Identify which cell holds the provided text, then report its (X, Y) central coordinate. 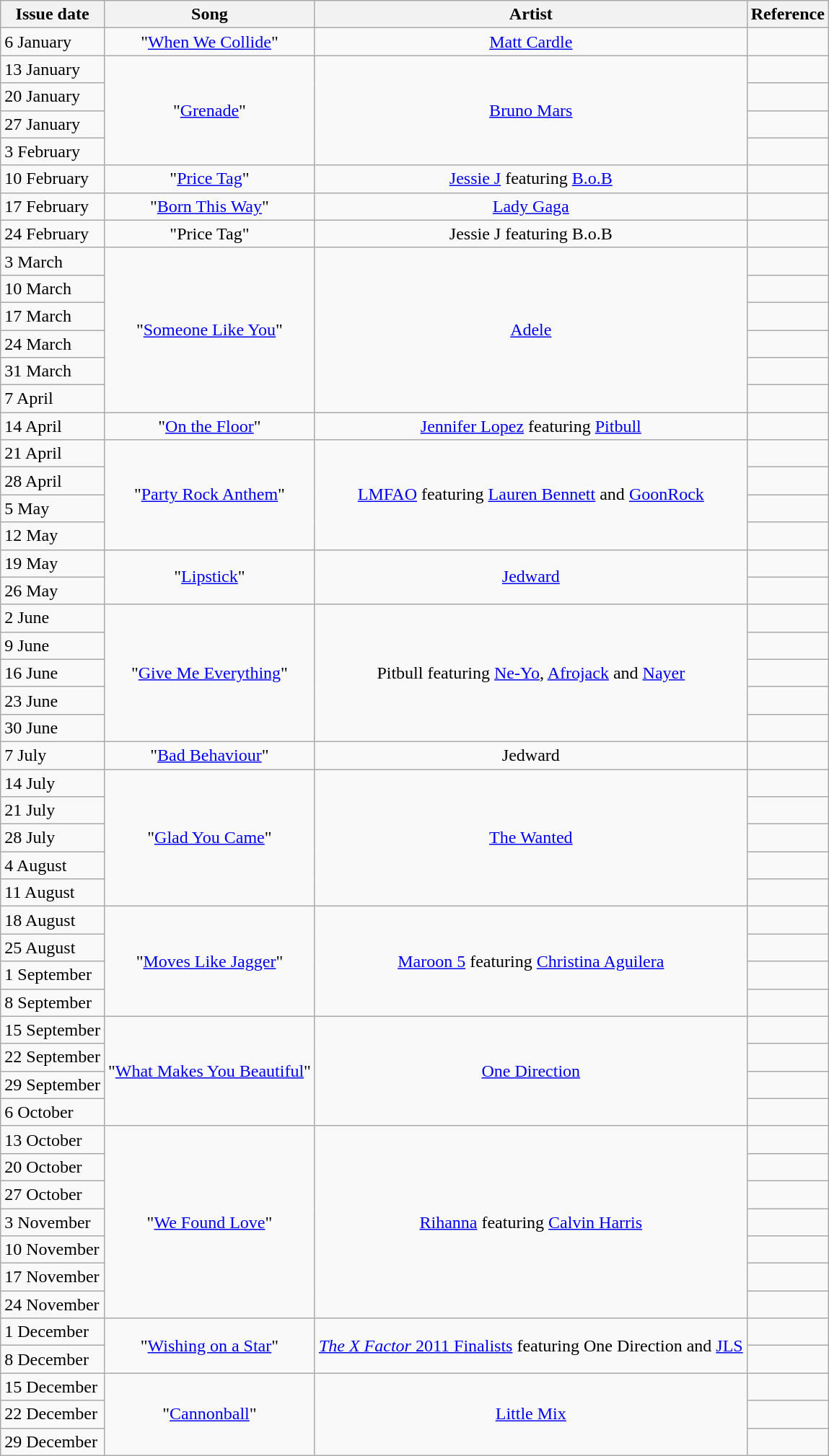
Reference (788, 14)
23 June (53, 700)
"What Makes You Beautiful" (209, 1071)
20 January (53, 97)
22 December (53, 1414)
"When We Collide" (209, 42)
1 September (53, 975)
"Give Me Everything" (209, 673)
13 January (53, 69)
LMFAO featuring Lauren Bennett and GoonRock (531, 495)
"Moves Like Jagger" (209, 961)
"Grenade" (209, 110)
Matt Cardle (531, 42)
27 October (53, 1194)
Little Mix (531, 1414)
"Lipstick" (209, 577)
24 November (53, 1305)
3 November (53, 1222)
19 May (53, 563)
14 April (53, 426)
"On the Floor" (209, 426)
20 October (53, 1167)
"We Found Love" (209, 1222)
Issue date (53, 14)
Lady Gaga (531, 206)
29 December (53, 1442)
The X Factor 2011 Finalists featuring One Direction and JLS (531, 1346)
26 May (53, 591)
Jennifer Lopez featuring Pitbull (531, 426)
"Cannonball" (209, 1414)
9 June (53, 645)
18 August (53, 920)
Adele (531, 330)
12 May (53, 536)
"Born This Way" (209, 206)
5 May (53, 508)
7 April (53, 399)
10 February (53, 179)
Bruno Mars (531, 110)
28 April (53, 481)
Pitbull featuring Ne-Yo, Afrojack and Nayer (531, 673)
3 February (53, 151)
11 August (53, 893)
"Wishing on a Star" (209, 1346)
"Party Rock Anthem" (209, 495)
27 January (53, 124)
7 July (53, 755)
Artist (531, 14)
13 October (53, 1139)
1 December (53, 1332)
One Direction (531, 1071)
3 March (53, 261)
24 March (53, 344)
6 January (53, 42)
"Someone Like You" (209, 330)
8 December (53, 1359)
"Bad Behaviour" (209, 755)
14 July (53, 782)
"Glad You Came" (209, 837)
16 June (53, 673)
10 March (53, 288)
Maroon 5 featuring Christina Aguilera (531, 961)
8 September (53, 1002)
21 April (53, 454)
6 October (53, 1112)
28 July (53, 838)
15 September (53, 1030)
Rihanna featuring Calvin Harris (531, 1222)
25 August (53, 948)
21 July (53, 811)
17 March (53, 316)
22 September (53, 1057)
31 March (53, 371)
24 February (53, 234)
2 June (53, 618)
10 November (53, 1250)
17 February (53, 206)
17 November (53, 1277)
4 August (53, 865)
Song (209, 14)
29 September (53, 1085)
15 December (53, 1387)
30 June (53, 728)
The Wanted (531, 837)
